Capture the cell that displays the provided text and extract its (x, y) central coordinate. 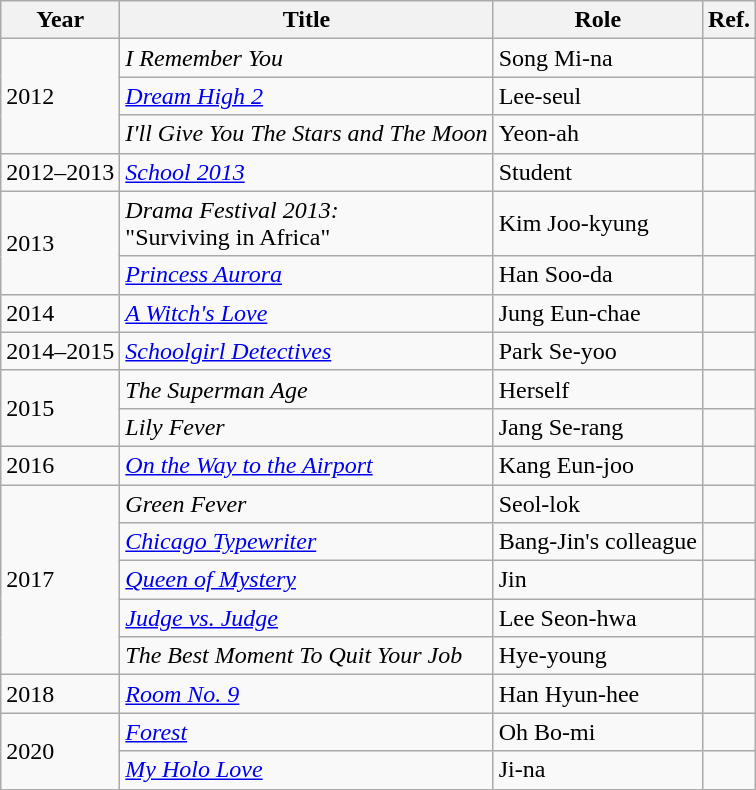
The Superman Age (306, 389)
The Best Moment To Quit Your Job (306, 656)
Jang Se-rang (598, 427)
2015 (60, 408)
2014 (60, 313)
Park Se-yoo (598, 351)
My Holo Love (306, 770)
2012–2013 (60, 172)
2018 (60, 694)
2014–2015 (60, 351)
I'll Give You The Stars and The Moon (306, 134)
Year (60, 20)
Queen of Mystery (306, 580)
Herself (598, 389)
Dream High 2 (306, 96)
Forest (306, 732)
Role (598, 20)
Bang-Jin's colleague (598, 542)
Schoolgirl Detectives (306, 351)
Jin (598, 580)
Jung Eun-chae (598, 313)
2020 (60, 751)
Princess Aurora (306, 275)
2017 (60, 579)
Lee Seon-hwa (598, 618)
Kim Joo-kyung (598, 224)
Ji-na (598, 770)
Judge vs. Judge (306, 618)
Song Mi-na (598, 58)
Oh Bo-mi (598, 732)
Seol-lok (598, 503)
Hye-young (598, 656)
I Remember You (306, 58)
Kang Eun-joo (598, 465)
Drama Festival 2013:"Surviving in Africa" (306, 224)
On the Way to the Airport (306, 465)
A Witch's Love (306, 313)
2013 (60, 242)
Han Soo-da (598, 275)
2016 (60, 465)
Lee-seul (598, 96)
Chicago Typewriter (306, 542)
Room No. 9 (306, 694)
Han Hyun-hee (598, 694)
2012 (60, 96)
Lily Fever (306, 427)
Title (306, 20)
Ref. (728, 20)
School 2013 (306, 172)
Yeon-ah (598, 134)
Green Fever (306, 503)
Student (598, 172)
